From the cell containing the given text, extract its center point as (x, y) coordinate. 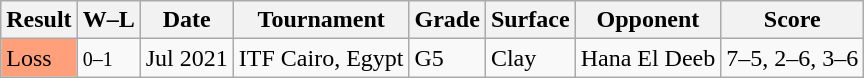
ITF Cairo, Egypt (321, 58)
Opponent (648, 20)
0–1 (108, 58)
Loss (39, 58)
Date (186, 20)
Clay (530, 58)
Hana El Deeb (648, 58)
Score (792, 20)
Tournament (321, 20)
G5 (447, 58)
Jul 2021 (186, 58)
Result (39, 20)
W–L (108, 20)
Grade (447, 20)
Surface (530, 20)
7–5, 2–6, 3–6 (792, 58)
